Output the [X, Y] coordinate of the center of the cell containing the given text.  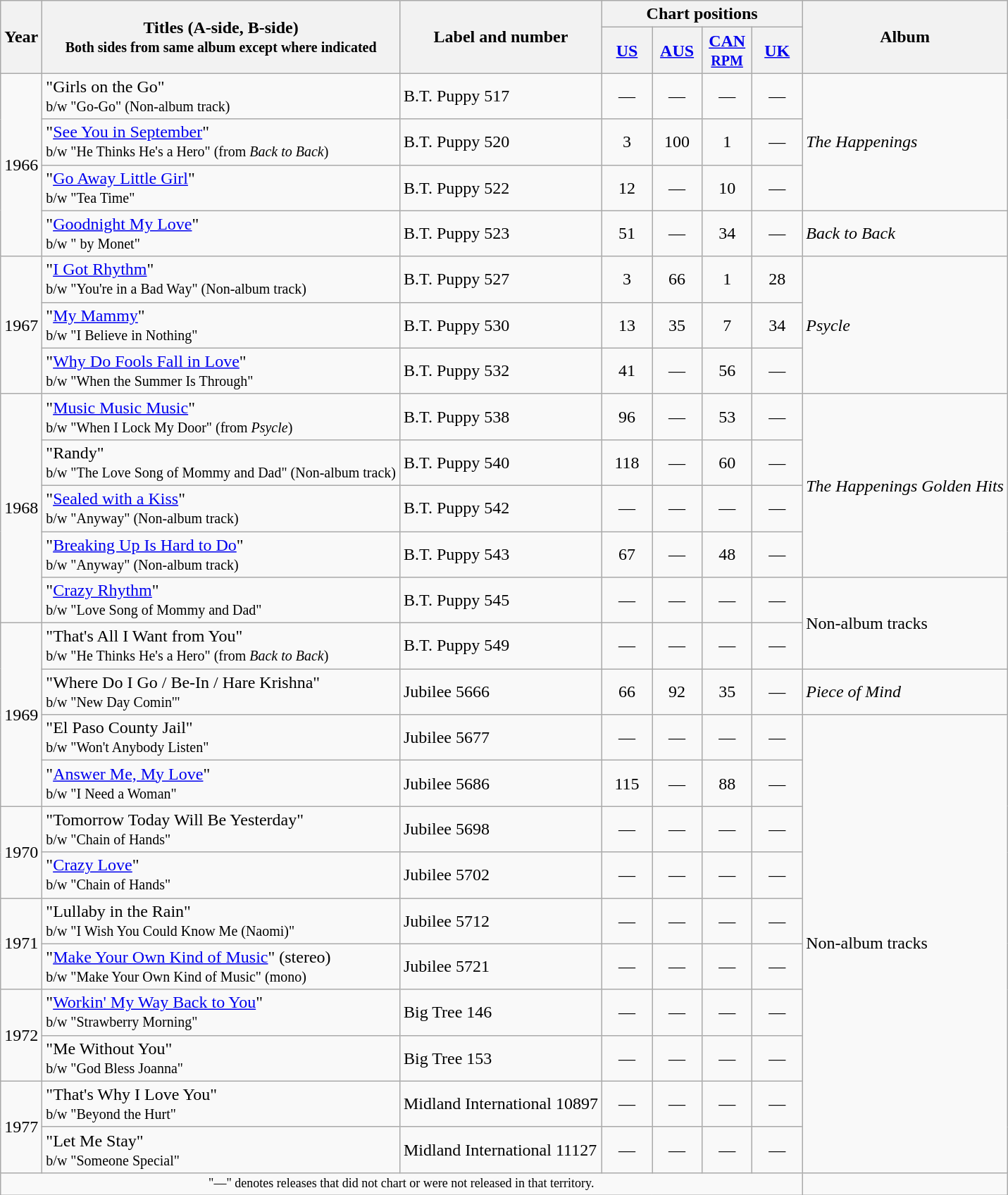
B.T. Puppy 517 [500, 96]
Titles (A-side, B-side)Both sides from same album except where indicated [221, 37]
B.T. Puppy 532 [500, 370]
Label and number [500, 37]
Back to Back [905, 234]
1970 [21, 852]
"That's Why I Love You"b/w "Beyond the Hurt" [221, 1104]
The Happenings Golden Hits [905, 485]
Jubilee 5702 [500, 875]
AUS [678, 51]
"Me Without You"b/w "God Bless Joanna" [221, 1058]
"El Paso County Jail"b/w "Won't Anybody Listen" [221, 738]
118 [627, 462]
B.T. Puppy 530 [500, 325]
"Where Do I Go / Be-In / Hare Krishna"b/w "New Day Comin'" [221, 692]
"Breaking Up Is Hard to Do"b/w "Anyway" (Non-album track) [221, 553]
B.T. Puppy 543 [500, 553]
B.T. Puppy 520 [500, 142]
B.T. Puppy 540 [500, 462]
Year [21, 37]
Midland International 10897 [500, 1104]
"My Mammy"b/w "I Believe in Nothing" [221, 325]
"Crazy Love"b/w "Chain of Hands" [221, 875]
"Goodnight My Love"b/w " by Monet" [221, 234]
"See You in September"b/w "He Thinks He's a Hero" (from Back to Back) [221, 142]
Album [905, 37]
10 [727, 187]
Jubilee 5698 [500, 830]
Psycle [905, 325]
"Make Your Own Kind of Music" (stereo)b/w "Make Your Own Kind of Music" (mono) [221, 966]
60 [727, 462]
Jubilee 5686 [500, 783]
1969 [21, 715]
B.T. Puppy 527 [500, 279]
48 [727, 553]
96 [627, 417]
"Lullaby in the Rain"b/w "I Wish You Could Know Me (Naomi)" [221, 921]
"Workin' My Way Back to You"b/w "Strawberry Morning" [221, 1013]
UK [778, 51]
1977 [21, 1127]
13 [627, 325]
Jubilee 5677 [500, 738]
56 [727, 370]
"Why Do Fools Fall in Love"b/w "When the Summer Is Through" [221, 370]
US [627, 51]
115 [627, 783]
Jubilee 5666 [500, 692]
51 [627, 234]
53 [727, 417]
B.T. Puppy 542 [500, 508]
7 [727, 325]
"Music Music Music"b/w "When I Lock My Door" (from Psycle) [221, 417]
41 [627, 370]
"Randy"b/w "The Love Song of Mommy and Dad" (Non-album track) [221, 462]
"—" denotes releases that did not chart or were not released in that territory. [402, 1183]
"Answer Me, My Love"b/w "I Need a Woman" [221, 783]
92 [678, 692]
"I Got Rhythm"b/w "You're in a Bad Way" (Non-album track) [221, 279]
The Happenings [905, 142]
"Girls on the Go"b/w "Go-Go" (Non-album track) [221, 96]
Big Tree 153 [500, 1058]
CANRPM [727, 51]
88 [727, 783]
B.T. Puppy 523 [500, 234]
Midland International 11127 [500, 1149]
28 [778, 279]
B.T. Puppy 538 [500, 417]
"Go Away Little Girl"b/w "Tea Time" [221, 187]
1971 [21, 944]
1972 [21, 1035]
1966 [21, 165]
Big Tree 146 [500, 1013]
100 [678, 142]
Jubilee 5721 [500, 966]
B.T. Puppy 545 [500, 600]
"That's All I Want from You"b/w "He Thinks He's a Hero" (from Back to Back) [221, 646]
Piece of Mind [905, 692]
B.T. Puppy 549 [500, 646]
"Tomorrow Today Will Be Yesterday"b/w "Chain of Hands" [221, 830]
B.T. Puppy 522 [500, 187]
Jubilee 5712 [500, 921]
"Sealed with a Kiss"b/w "Anyway" (Non-album track) [221, 508]
1968 [21, 508]
Chart positions [702, 14]
"Crazy Rhythm"b/w "Love Song of Mommy and Dad" [221, 600]
1967 [21, 325]
"Let Me Stay"b/w "Someone Special" [221, 1149]
67 [627, 553]
12 [627, 187]
